Scan for the cell matching the given text and deliver its (X, Y) coordinate at center. 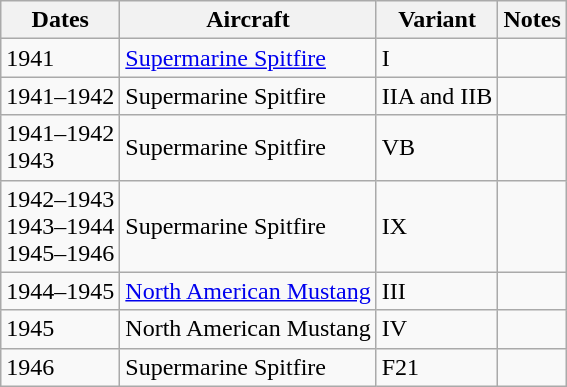
IX (437, 226)
Aircraft (248, 20)
1941–1942 (60, 96)
III (437, 291)
IV (437, 329)
VB (437, 148)
F21 (437, 367)
1946 (60, 367)
1945 (60, 329)
Dates (60, 20)
IIA and IIB (437, 96)
Notes (532, 20)
I (437, 58)
1944–1945 (60, 291)
1942–19431943–19441945–1946 (60, 226)
1941 (60, 58)
1941–19421943 (60, 148)
Variant (437, 20)
